Provide the [x, y] coordinate of the cell's center where the given text is located.  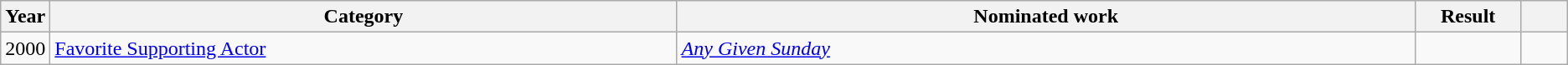
Year [25, 17]
Category [364, 17]
Nominated work [1045, 17]
Any Given Sunday [1045, 48]
2000 [25, 48]
Result [1467, 17]
Favorite Supporting Actor [364, 48]
